Search for the cell housing the specified text and yield its (X, Y) center coordinate. 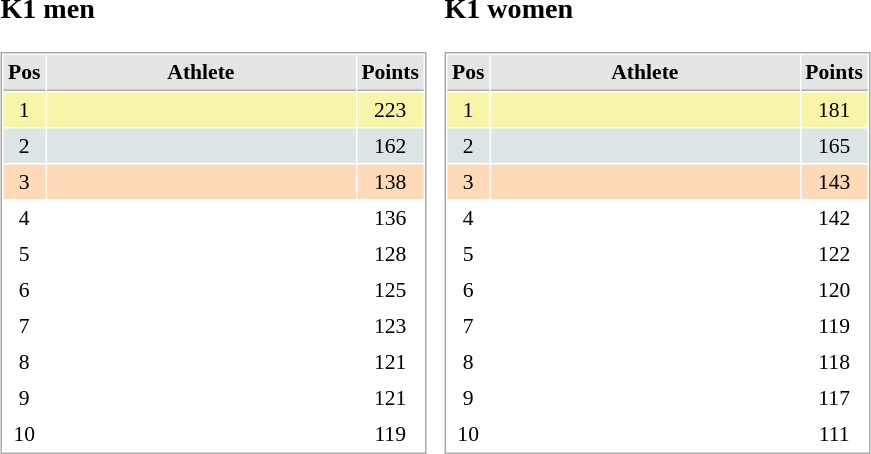
181 (834, 110)
138 (390, 182)
123 (390, 326)
136 (390, 218)
120 (834, 290)
165 (834, 146)
122 (834, 254)
128 (390, 254)
118 (834, 362)
223 (390, 110)
111 (834, 434)
125 (390, 290)
142 (834, 218)
143 (834, 182)
117 (834, 398)
162 (390, 146)
